Determine the (x, y) coordinate at the center of the cell enclosing the given text.  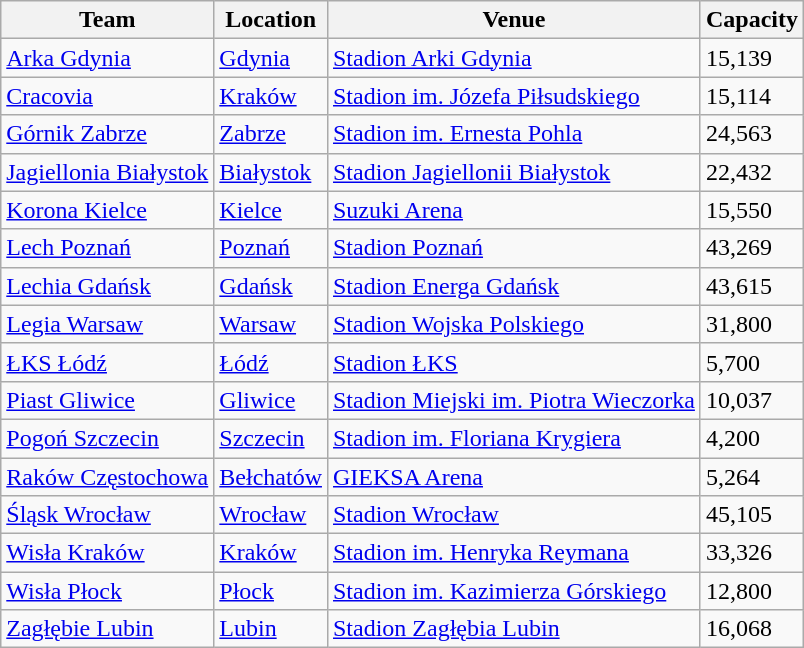
Zabrze (271, 134)
Warsaw (271, 324)
Stadion Arki Gdynia (514, 58)
Stadion im. Ernesta Pohla (514, 134)
5,264 (752, 477)
Jagiellonia Białystok (108, 172)
33,326 (752, 553)
Stadion im. Henryka Reymana (514, 553)
45,105 (752, 515)
Lechia Gdańsk (108, 286)
Bełchatów (271, 477)
Stadion im. Floriana Krygiera (514, 438)
Stadion Poznań (514, 248)
15,139 (752, 58)
Gliwice (271, 400)
Location (271, 20)
Stadion Jagiellonii Białystok (514, 172)
Raków Częstochowa (108, 477)
Śląsk Wrocław (108, 515)
Gdańsk (271, 286)
Pogoń Szczecin (108, 438)
GIEKSA Arena (514, 477)
Cracovia (108, 96)
10,037 (752, 400)
Szczecin (271, 438)
Stadion Zagłębia Lubin (514, 629)
43,615 (752, 286)
Arka Gdynia (108, 58)
Piast Gliwice (108, 400)
Stadion Wojska Polskiego (514, 324)
Stadion im. Józefa Piłsudskiego (514, 96)
12,800 (752, 591)
Wrocław (271, 515)
Zagłębie Lubin (108, 629)
Poznań (271, 248)
Wisła Płock (108, 591)
Białystok (271, 172)
Kielce (271, 210)
22,432 (752, 172)
Venue (514, 20)
Suzuki Arena (514, 210)
5,700 (752, 362)
15,114 (752, 96)
15,550 (752, 210)
43,269 (752, 248)
Stadion im. Kazimierza Górskiego (514, 591)
Stadion Miejski im. Piotra Wieczorka (514, 400)
Stadion Energa Gdańsk (514, 286)
Łódź (271, 362)
4,200 (752, 438)
Korona Kielce (108, 210)
ŁKS Łódź (108, 362)
Lech Poznań (108, 248)
Lubin (271, 629)
Stadion ŁKS (514, 362)
Legia Warsaw (108, 324)
Płock (271, 591)
Wisła Kraków (108, 553)
Gdynia (271, 58)
Capacity (752, 20)
31,800 (752, 324)
Stadion Wrocław (514, 515)
24,563 (752, 134)
Team (108, 20)
16,068 (752, 629)
Górnik Zabrze (108, 134)
